Return [x, y] of the center of cell containing provided text 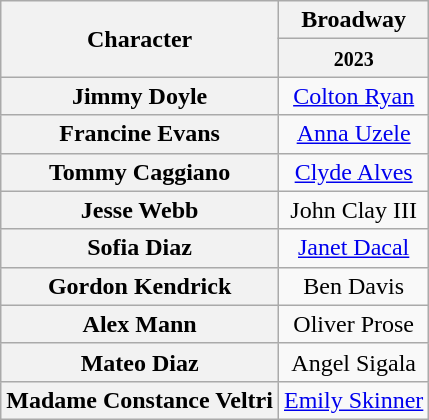
Oliver Prose [353, 324]
Character [140, 39]
Mateo Diaz [140, 362]
Francine Evans [140, 134]
Janet Dacal [353, 248]
Anna Uzele [353, 134]
Ben Davis [353, 286]
Jimmy Doyle [140, 96]
Colton Ryan [353, 96]
Broadway [353, 20]
2023 [353, 58]
Jesse Webb [140, 210]
Sofia Diaz [140, 248]
Emily Skinner [353, 400]
John Clay III [353, 210]
Tommy Caggiano [140, 172]
Alex Mann [140, 324]
Angel Sigala [353, 362]
Gordon Kendrick [140, 286]
Clyde Alves [353, 172]
Madame Constance Veltri [140, 400]
